Search for the cell housing the specified text and yield its [X, Y] center coordinate. 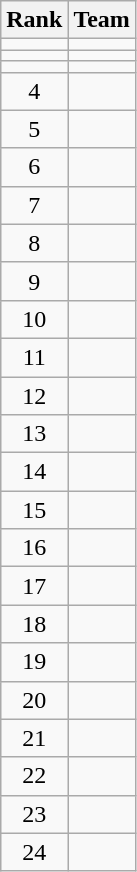
9 [34, 281]
4 [34, 91]
6 [34, 167]
23 [34, 814]
Rank [34, 20]
13 [34, 434]
12 [34, 395]
24 [34, 852]
17 [34, 586]
10 [34, 319]
5 [34, 129]
7 [34, 205]
18 [34, 624]
20 [34, 700]
15 [34, 510]
11 [34, 357]
22 [34, 776]
21 [34, 738]
16 [34, 548]
8 [34, 243]
Team [102, 20]
19 [34, 662]
14 [34, 472]
